Provide the (X, Y) coordinate of the cell's center where the given text is located.  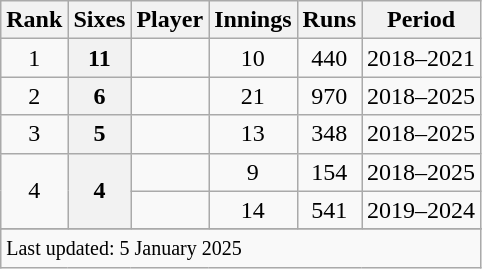
Period (422, 20)
2018–2021 (422, 58)
1 (34, 58)
13 (253, 134)
541 (329, 210)
2019–2024 (422, 210)
440 (329, 58)
970 (329, 96)
5 (100, 134)
21 (253, 96)
9 (253, 172)
3 (34, 134)
Player (170, 20)
154 (329, 172)
10 (253, 58)
348 (329, 134)
Rank (34, 20)
Last updated: 5 January 2025 (241, 248)
2 (34, 96)
6 (100, 96)
Innings (253, 20)
11 (100, 58)
Runs (329, 20)
Sixes (100, 20)
14 (253, 210)
